Search for the cell housing the specified text and yield its (x, y) center coordinate. 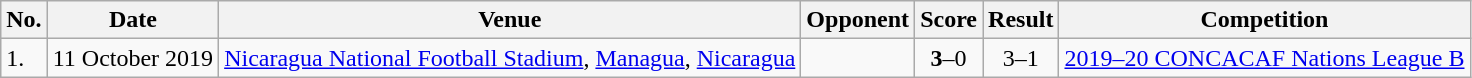
1. (24, 58)
No. (24, 20)
Score (949, 20)
Date (132, 20)
3–1 (1021, 58)
Competition (1264, 20)
11 October 2019 (132, 58)
2019–20 CONCACAF Nations League B (1264, 58)
Result (1021, 20)
Nicaragua National Football Stadium, Managua, Nicaragua (510, 58)
3–0 (949, 58)
Opponent (858, 20)
Venue (510, 20)
